Find where the given text appears and provide that cell's center as [X, Y] coordinate. 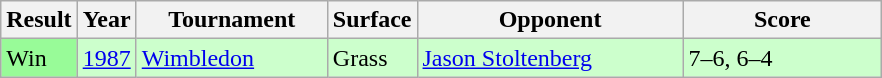
Result [39, 20]
Score [782, 20]
1987 [106, 58]
Win [39, 58]
7–6, 6–4 [782, 58]
Jason Stoltenberg [550, 58]
Tournament [232, 20]
Opponent [550, 20]
Surface [372, 20]
Year [106, 20]
Wimbledon [232, 58]
Grass [372, 58]
